Determine the [X, Y] coordinate at the center of the cell enclosing the given text.  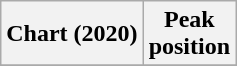
Peakposition [189, 34]
Chart (2020) [72, 34]
